Return (X, Y) of the center of cell containing provided text 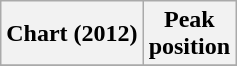
Peakposition (189, 34)
Chart (2012) (72, 34)
